Return the [x, y] coordinate for the center point of the cell that contains the specified text.  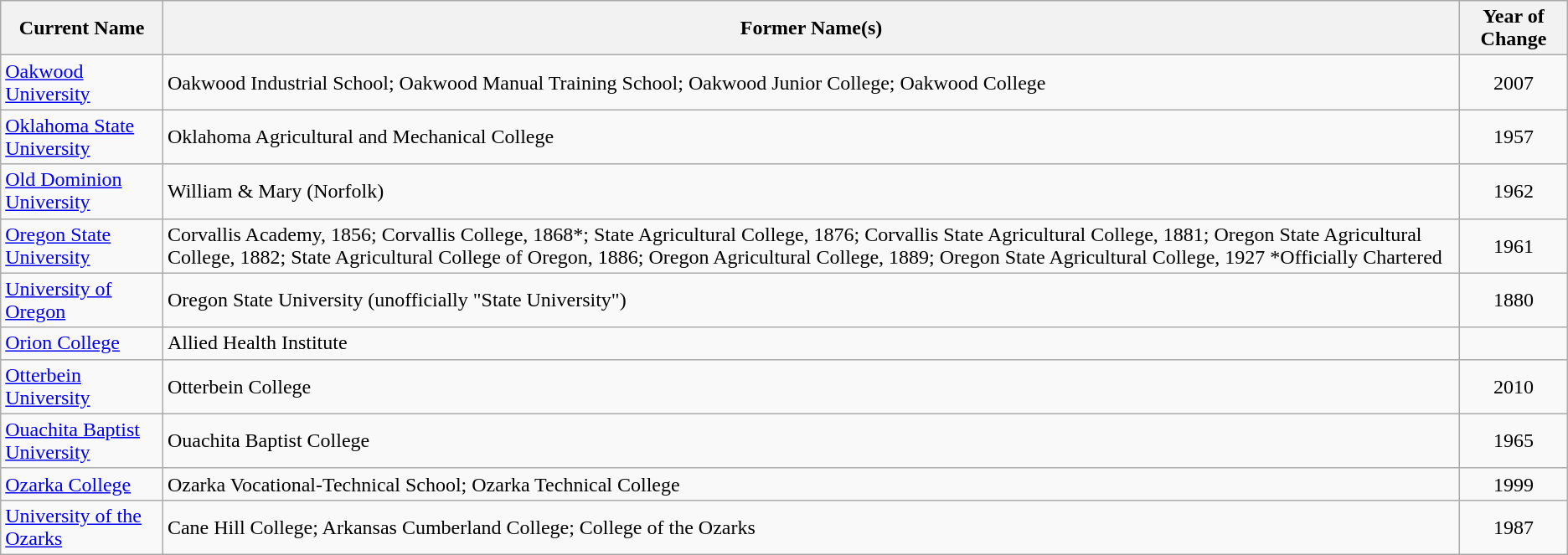
Oakwood Industrial School; Oakwood Manual Training School; Oakwood Junior College; Oakwood College [811, 82]
1987 [1514, 527]
1957 [1514, 137]
Oklahoma Agricultural and Mechanical College [811, 137]
Cane Hill College; Arkansas Cumberland College; College of the Ozarks [811, 527]
Ouachita Baptist College [811, 440]
1880 [1514, 300]
Ouachita Baptist University [82, 440]
Old Dominion University [82, 191]
Ozarka College [82, 484]
2010 [1514, 387]
1961 [1514, 246]
Otterbein College [811, 387]
1965 [1514, 440]
Oklahoma State University [82, 137]
Year of Change [1514, 28]
2007 [1514, 82]
1962 [1514, 191]
University of Oregon [82, 300]
Orion College [82, 343]
University of the Ozarks [82, 527]
Ozarka Vocational-Technical School; Ozarka Technical College [811, 484]
Otterbein University [82, 387]
William & Mary (Norfolk) [811, 191]
1999 [1514, 484]
Former Name(s) [811, 28]
Oregon State University (unofficially "State University") [811, 300]
Current Name [82, 28]
Oregon State University [82, 246]
Allied Health Institute [811, 343]
Oakwood University [82, 82]
